For the text-containing cell, return its midpoint in (X, Y) coordinate format. 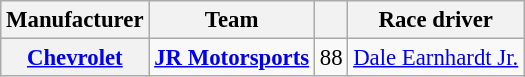
Manufacturer (75, 20)
Team (232, 20)
88 (330, 58)
Dale Earnhardt Jr. (436, 58)
JR Motorsports (232, 58)
Chevrolet (75, 58)
Race driver (436, 20)
